Detect which cell encompasses the target text, then output its (X, Y) center coordinate. 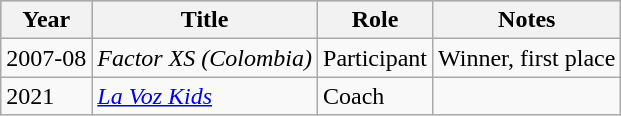
Factor XS (Colombia) (205, 58)
2021 (46, 96)
Coach (376, 96)
Year (46, 20)
2007-08 (46, 58)
Role (376, 20)
La Voz Kids (205, 96)
Title (205, 20)
Winner, first place (527, 58)
Notes (527, 20)
Participant (376, 58)
